Locate the cell with the specified text and output its (x, y) center coordinate. 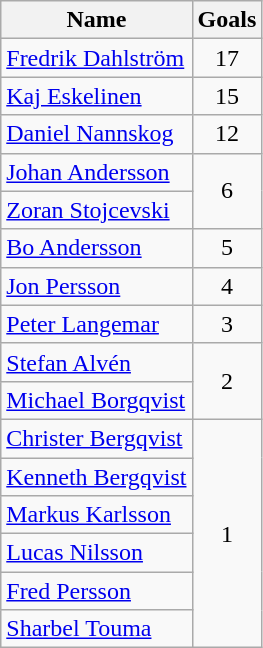
2 (227, 381)
Peter Langemar (96, 324)
15 (227, 96)
5 (227, 248)
Name (96, 20)
Zoran Stojcevski (96, 210)
17 (227, 58)
Goals (227, 20)
Bo Andersson (96, 248)
Kenneth Bergqvist (96, 477)
Stefan Alvén (96, 362)
Lucas Nilsson (96, 553)
12 (227, 134)
4 (227, 286)
Fredrik Dahlström (96, 58)
Sharbel Touma (96, 629)
Christer Bergqvist (96, 438)
Daniel Nannskog (96, 134)
Kaj Eskelinen (96, 96)
Michael Borgqvist (96, 400)
6 (227, 191)
Jon Persson (96, 286)
Johan Andersson (96, 172)
1 (227, 533)
Fred Persson (96, 591)
3 (227, 324)
Markus Karlsson (96, 515)
